Output the [x, y] coordinate of the center of the cell containing the given text.  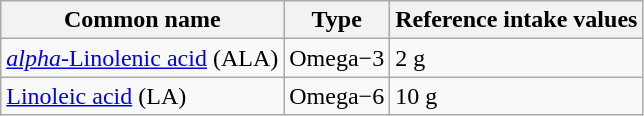
Omega−3 [337, 58]
Type [337, 20]
2 g [516, 58]
10 g [516, 96]
alpha-Linolenic acid (ALA) [142, 58]
Omega−6 [337, 96]
Reference intake values [516, 20]
Linoleic acid (LA) [142, 96]
Common name [142, 20]
